For the text-containing cell, return its midpoint in (x, y) coordinate format. 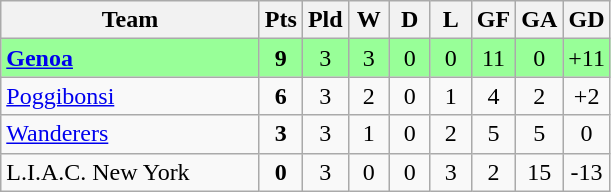
9 (280, 58)
Poggibonsi (130, 96)
GD (587, 20)
+11 (587, 58)
Pts (280, 20)
11 (493, 58)
6 (280, 96)
Genoa (130, 58)
L (450, 20)
4 (493, 96)
GF (493, 20)
Pld (325, 20)
D (410, 20)
Team (130, 20)
Wanderers (130, 134)
GA (540, 20)
+2 (587, 96)
15 (540, 172)
-13 (587, 172)
W (368, 20)
L.I.A.C. New York (130, 172)
